Search for the cell housing the specified text and yield its [X, Y] center coordinate. 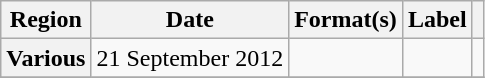
Region [46, 20]
Label [437, 20]
Format(s) [346, 20]
Date [190, 20]
21 September 2012 [190, 58]
Various [46, 58]
